Search for the cell housing the specified text and yield its (X, Y) center coordinate. 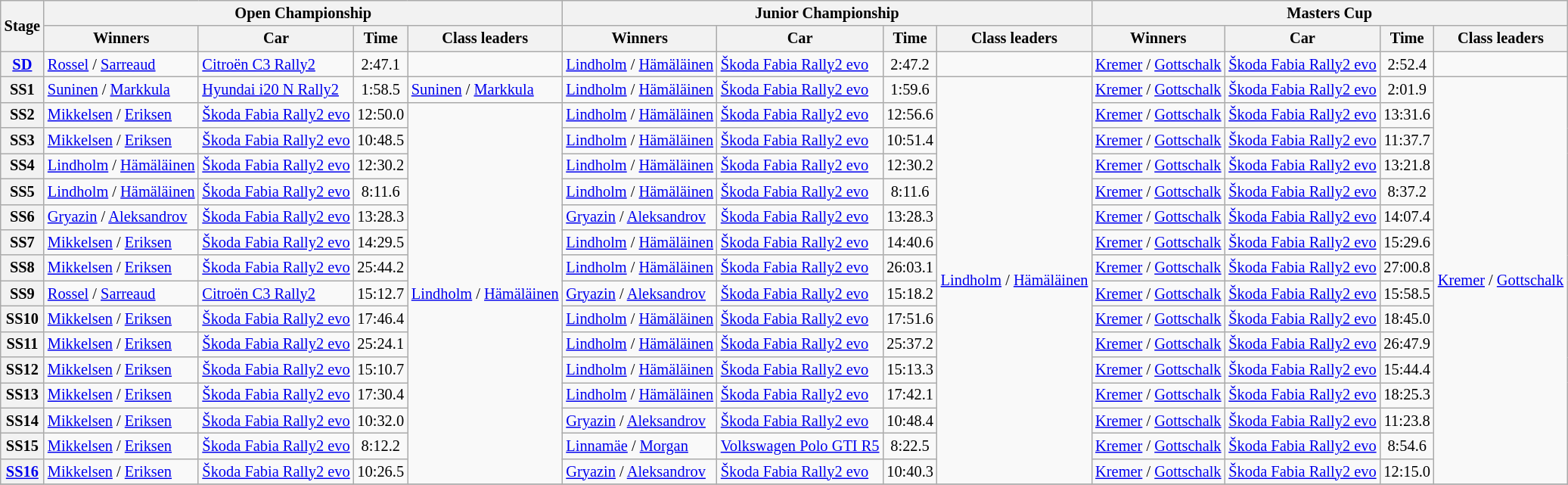
SS3 (23, 141)
1:59.6 (909, 89)
1:58.5 (381, 89)
10:40.3 (909, 471)
8:37.2 (1407, 191)
SS11 (23, 344)
17:42.1 (909, 395)
11:37.7 (1407, 141)
13:31.6 (1407, 115)
11:23.8 (1407, 421)
SS10 (23, 319)
17:51.6 (909, 319)
10:48.4 (909, 421)
15:12.7 (381, 294)
Volkswagen Polo GTI R5 (800, 446)
Stage (23, 26)
SS7 (23, 242)
26:47.9 (1407, 344)
2:52.4 (1407, 64)
10:26.5 (381, 471)
SS12 (23, 370)
8:22.5 (909, 446)
14:07.4 (1407, 217)
SS8 (23, 268)
18:25.3 (1407, 395)
SS16 (23, 471)
SS14 (23, 421)
SS2 (23, 115)
2:47.1 (381, 64)
15:44.4 (1407, 370)
12:50.0 (381, 115)
SS5 (23, 191)
14:29.5 (381, 242)
15:10.7 (381, 370)
15:13.3 (909, 370)
SS6 (23, 217)
27:00.8 (1407, 268)
SS4 (23, 166)
2:01.9 (1407, 89)
17:30.4 (381, 395)
15:58.5 (1407, 294)
Masters Cup (1330, 13)
13:21.8 (1407, 166)
15:29.6 (1407, 242)
Open Championship (303, 13)
12:15.0 (1407, 471)
12:56.6 (909, 115)
17:46.4 (381, 319)
SS9 (23, 294)
2:47.2 (909, 64)
SS1 (23, 89)
10:32.0 (381, 421)
8:12.2 (381, 446)
SS15 (23, 446)
25:44.2 (381, 268)
10:48.5 (381, 141)
Linnamäe / Morgan (639, 446)
Hyundai i20 N Rally2 (275, 89)
SD (23, 64)
25:37.2 (909, 344)
10:51.4 (909, 141)
25:24.1 (381, 344)
26:03.1 (909, 268)
18:45.0 (1407, 319)
8:54.6 (1407, 446)
14:40.6 (909, 242)
SS13 (23, 395)
15:18.2 (909, 294)
Junior Championship (827, 13)
